Detect which cell encompasses the target text, then output its (x, y) center coordinate. 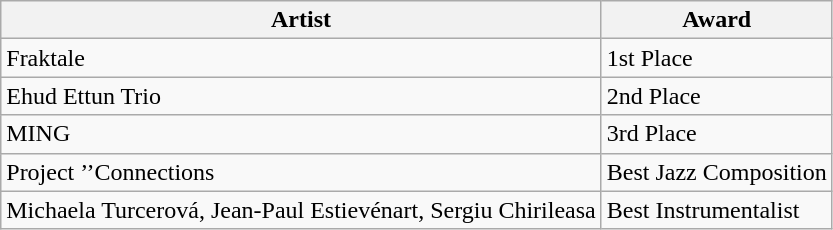
Best Instrumentalist (716, 210)
Best Jazz Composition (716, 172)
Artist (301, 20)
MING (301, 134)
Ehud Ettun Trio (301, 96)
Award (716, 20)
Fraktale (301, 58)
2nd Place (716, 96)
3rd Place (716, 134)
Michaela Turcerová, Jean-Paul Estievénart, Sergiu Chirileasa (301, 210)
1st Place (716, 58)
Project ’’Connections (301, 172)
